Determine the (X, Y) coordinate at the center of the cell enclosing the given text.  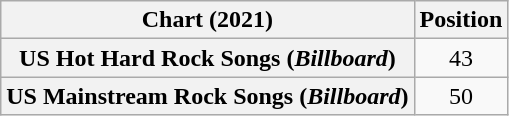
Chart (2021) (208, 20)
US Hot Hard Rock Songs (Billboard) (208, 58)
Position (461, 20)
US Mainstream Rock Songs (Billboard) (208, 96)
50 (461, 96)
43 (461, 58)
